From the cell containing the given text, extract its center point as (X, Y) coordinate. 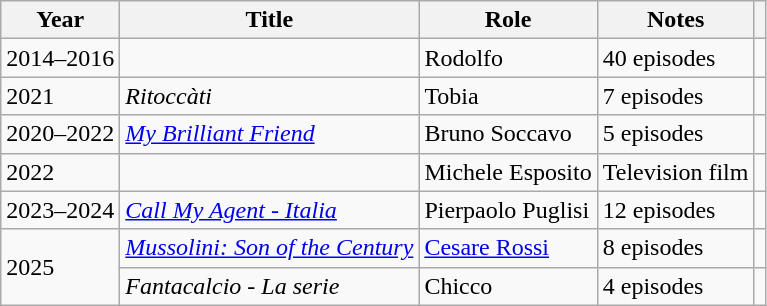
Mussolini: Son of the Century (270, 248)
Notes (676, 20)
Michele Esposito (508, 172)
2023–2024 (60, 210)
40 episodes (676, 58)
2025 (60, 267)
8 episodes (676, 248)
Call My Agent - Italia (270, 210)
Tobia (508, 96)
Fantacalcio - La serie (270, 286)
Title (270, 20)
5 episodes (676, 134)
Chicco (508, 286)
My Brilliant Friend (270, 134)
2022 (60, 172)
2021 (60, 96)
Pierpaolo Puglisi (508, 210)
Role (508, 20)
12 episodes (676, 210)
Television film (676, 172)
Rodolfo (508, 58)
Cesare Rossi (508, 248)
2020–2022 (60, 134)
7 episodes (676, 96)
Year (60, 20)
Bruno Soccavo (508, 134)
4 episodes (676, 286)
2014–2016 (60, 58)
Ritoccàti (270, 96)
